For the text-containing cell, return its midpoint in [x, y] coordinate format. 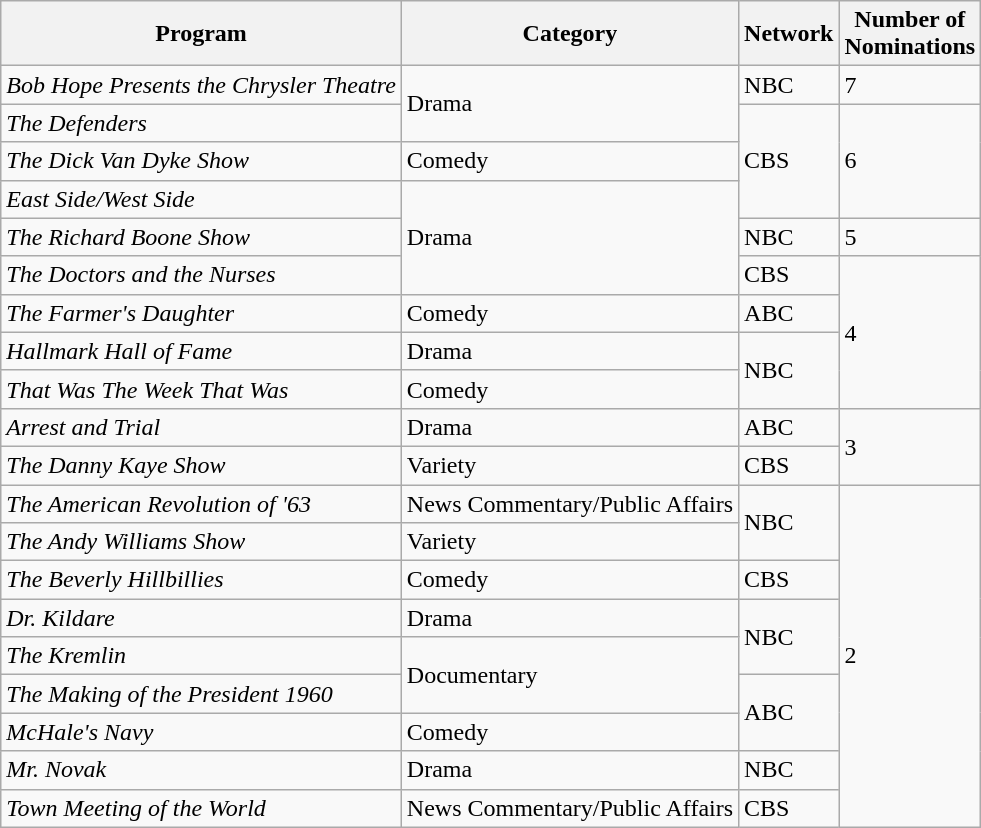
That Was The Week That Was [202, 389]
Town Meeting of the World [202, 808]
6 [910, 161]
Network [789, 34]
The American Revolution of '63 [202, 503]
The Danny Kaye Show [202, 465]
Number ofNominations [910, 34]
The Andy Williams Show [202, 542]
2 [910, 656]
The Beverly Hillbillies [202, 580]
The Dick Van Dyke Show [202, 161]
Category [570, 34]
4 [910, 332]
The Defenders [202, 123]
The Kremlin [202, 656]
Mr. Novak [202, 770]
7 [910, 85]
McHale's Navy [202, 732]
East Side/West Side [202, 199]
Arrest and Trial [202, 427]
The Farmer's Daughter [202, 313]
Documentary [570, 675]
The Richard Boone Show [202, 237]
Bob Hope Presents the Chrysler Theatre [202, 85]
5 [910, 237]
Program [202, 34]
Dr. Kildare [202, 618]
The Making of the President 1960 [202, 694]
3 [910, 446]
The Doctors and the Nurses [202, 275]
Hallmark Hall of Fame [202, 351]
